Return [x, y] of the center of cell containing provided text 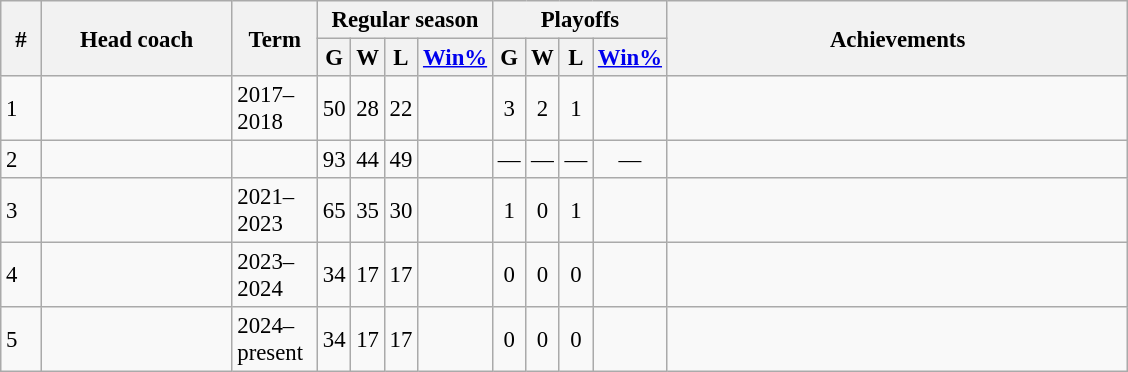
22 [400, 108]
# [22, 38]
34 [334, 276]
49 [400, 160]
28 [368, 108]
2017–2018 [275, 108]
44 [368, 160]
93 [334, 160]
30 [400, 210]
35 [368, 210]
2021–2023 [275, 210]
Regular season [406, 20]
65 [334, 210]
4 [22, 276]
Achievements [898, 38]
Head coach [136, 38]
50 [334, 108]
2023–2024 [275, 276]
Term [275, 38]
Playoffs [580, 20]
